Extract the (X, Y) coordinate from the center of the cell holding the provided text.  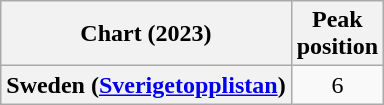
6 (337, 85)
Sweden (Sverigetopplistan) (146, 85)
Chart (2023) (146, 34)
Peakposition (337, 34)
